Find where the given text appears and provide that cell's center as (X, Y) coordinate. 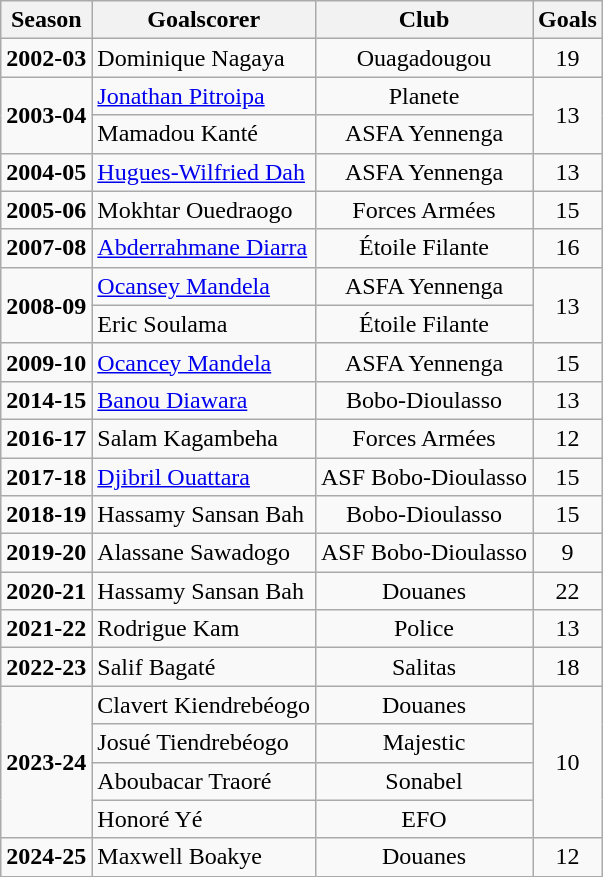
Djibril Ouattara (204, 477)
2014-15 (46, 400)
Salif Bagaté (204, 667)
Goalscorer (204, 20)
Salitas (424, 667)
10 (568, 762)
Majestic (424, 743)
9 (568, 553)
EFO (424, 819)
2023-24 (46, 762)
16 (568, 248)
Mamadou Kanté (204, 134)
18 (568, 667)
2024-25 (46, 857)
Ouagadougou (424, 58)
Abderrahmane Diarra (204, 248)
2022-23 (46, 667)
Goals (568, 20)
2004-05 (46, 172)
2003-04 (46, 115)
Sonabel (424, 781)
Rodrigue Kam (204, 629)
19 (568, 58)
Eric Soulama (204, 324)
2002-03 (46, 58)
Mokhtar Ouedraogo (204, 210)
22 (568, 591)
2016-17 (46, 438)
Clavert Kiendrebéogo (204, 705)
Banou Diawara (204, 400)
Ocansey Mandela (204, 286)
Planete (424, 96)
2009-10 (46, 362)
2007-08 (46, 248)
2005-06 (46, 210)
Josué Tiendrebéogo (204, 743)
Maxwell Boakye (204, 857)
Ocancey Mandela (204, 362)
Salam Kagambeha (204, 438)
Club (424, 20)
Hugues-Wilfried Dah (204, 172)
2017-18 (46, 477)
2021-22 (46, 629)
Alassane Sawadogo (204, 553)
2018-19 (46, 515)
2020-21 (46, 591)
Season (46, 20)
Jonathan Pitroipa (204, 96)
Aboubacar Traoré (204, 781)
Honoré Yé (204, 819)
2008-09 (46, 305)
Dominique Nagaya (204, 58)
Police (424, 629)
2019-20 (46, 553)
